Return (X, Y) of the center of cell containing provided text 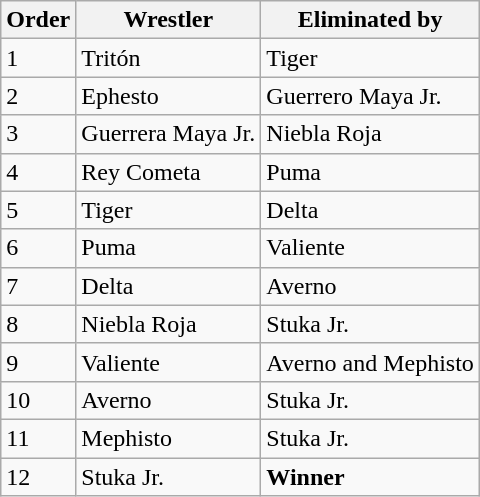
Order (38, 20)
7 (38, 286)
Mephisto (168, 438)
Wrestler (168, 20)
9 (38, 362)
6 (38, 248)
2 (38, 96)
4 (38, 172)
Winner (370, 477)
Ephesto (168, 96)
Rey Cometa (168, 172)
Eliminated by (370, 20)
5 (38, 210)
8 (38, 324)
Tritón (168, 58)
3 (38, 134)
Guerrera Maya Jr. (168, 134)
1 (38, 58)
Averno and Mephisto (370, 362)
Guerrero Maya Jr. (370, 96)
11 (38, 438)
12 (38, 477)
10 (38, 400)
